Output the (x, y) coordinate of the center of the cell containing the given text.  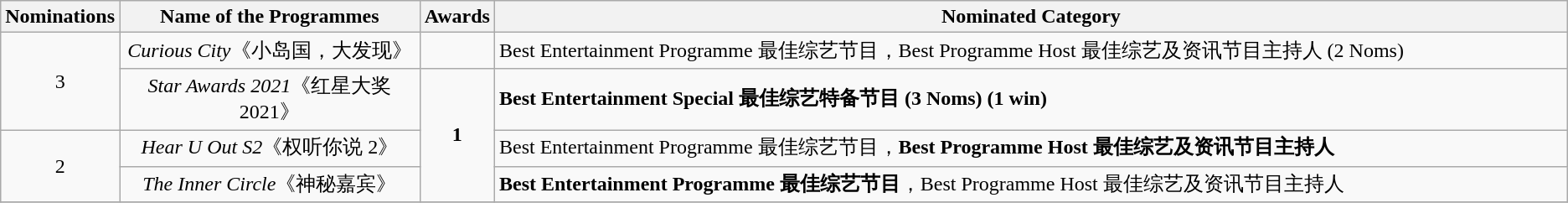
Name of the Programmes (270, 17)
3 (60, 82)
Awards (457, 17)
Hear U Out S2《权听你说 2》 (270, 148)
Nominated Category (1030, 17)
Best Entertainment Programme 最佳综艺节目，Best Programme Host 最佳综艺及资讯节目主持人 (2 Noms) (1030, 50)
Best Entertainment Special 最佳综艺特备节目 (3 Noms) (1 win) (1030, 99)
Star Awards 2021《红星大奖2021》 (270, 99)
The Inner Circle《神秘嘉宾》 (270, 185)
Nominations (60, 17)
2 (60, 166)
1 (457, 134)
Curious City《小岛国，大发现》 (270, 50)
